Capture the cell that displays the provided text and extract its (x, y) central coordinate. 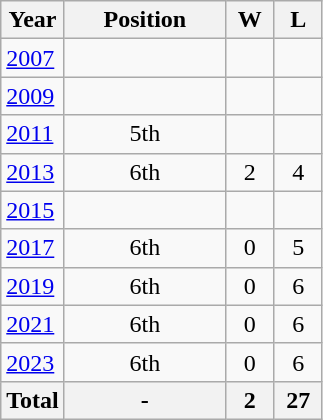
2023 (33, 362)
L (298, 20)
2017 (33, 248)
5 (298, 248)
2009 (33, 96)
5th (144, 134)
2013 (33, 172)
2007 (33, 58)
2019 (33, 286)
2015 (33, 210)
2021 (33, 324)
W (250, 20)
- (144, 400)
Position (144, 20)
4 (298, 172)
2011 (33, 134)
Total (33, 400)
27 (298, 400)
Year (33, 20)
